Determine the [x, y] coordinate at the center of the cell enclosing the given text.  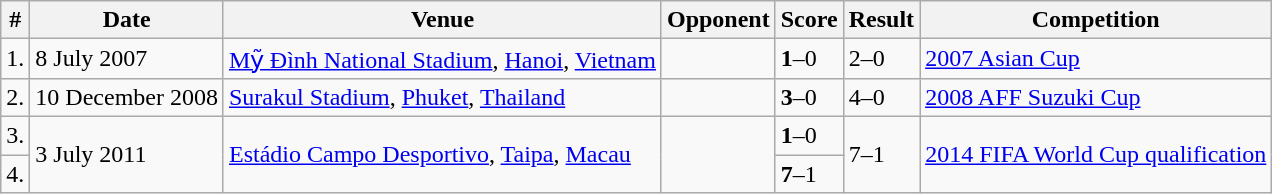
4–0 [881, 97]
Mỹ Đình National Stadium, Hanoi, Vietnam [442, 59]
2008 AFF Suzuki Cup [1096, 97]
Result [881, 20]
Opponent [718, 20]
8 July 2007 [127, 59]
Estádio Campo Desportivo, Taipa, Macau [442, 154]
2007 Asian Cup [1096, 59]
Score [809, 20]
2014 FIFA World Cup qualification [1096, 154]
3 July 2011 [127, 154]
# [16, 20]
Surakul Stadium, Phuket, Thailand [442, 97]
10 December 2008 [127, 97]
3. [16, 135]
Venue [442, 20]
2. [16, 97]
1. [16, 59]
Competition [1096, 20]
2–0 [881, 59]
Date [127, 20]
3–0 [809, 97]
4. [16, 173]
